From the cell containing the given text, extract its center point as [X, Y] coordinate. 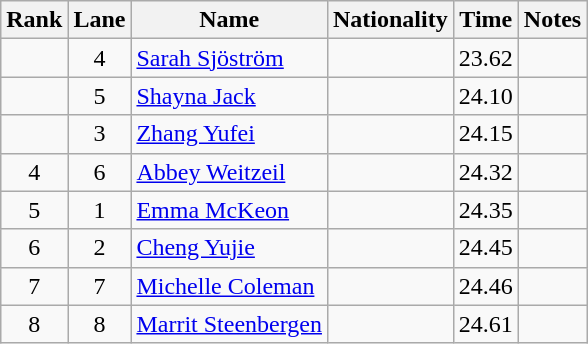
Marrit Steenbergen [230, 324]
Michelle Coleman [230, 286]
2 [100, 248]
24.15 [486, 134]
3 [100, 134]
23.62 [486, 58]
1 [100, 210]
Rank [34, 20]
Sarah Sjöström [230, 58]
24.45 [486, 248]
Time [486, 20]
Shayna Jack [230, 96]
24.46 [486, 286]
Notes [552, 20]
Nationality [390, 20]
24.10 [486, 96]
Lane [100, 20]
24.32 [486, 172]
24.35 [486, 210]
Cheng Yujie [230, 248]
Name [230, 20]
Emma McKeon [230, 210]
Zhang Yufei [230, 134]
24.61 [486, 324]
Abbey Weitzeil [230, 172]
